Return the (x, y) coordinate for the center point of the cell that contains the specified text.  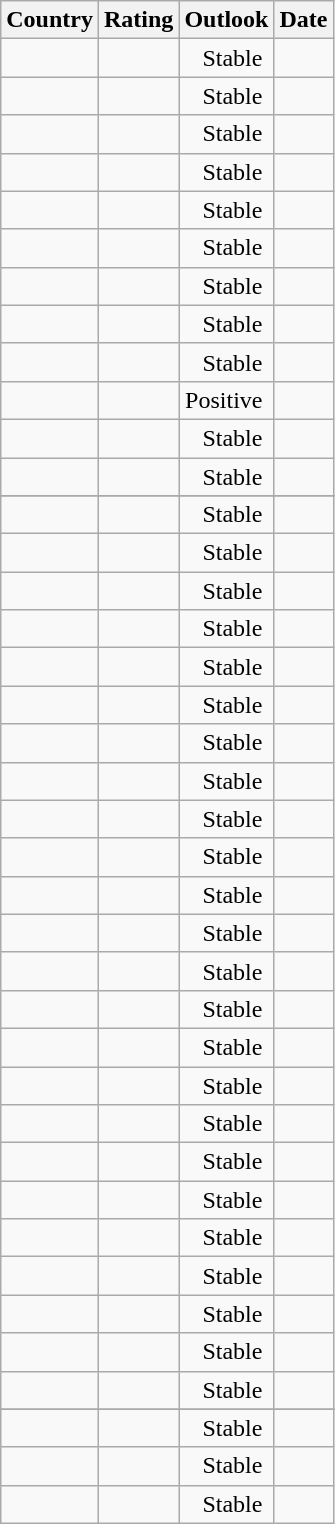
Country (50, 20)
Rating (138, 20)
Positive (226, 400)
Date (304, 20)
Outlook (226, 20)
